Determine the (x, y) coordinate at the center of the cell enclosing the given text.  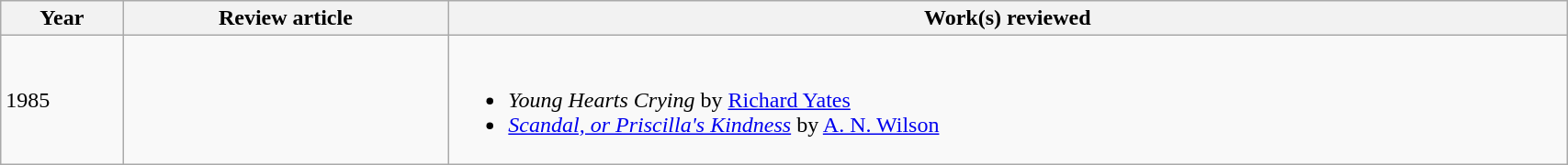
Work(s) reviewed (1008, 18)
Year (62, 18)
1985 (62, 100)
Review article (286, 18)
Young Hearts Crying by Richard YatesScandal, or Priscilla's Kindness by A. N. Wilson (1008, 100)
